Find where the given text appears and provide that cell's center as [x, y] coordinate. 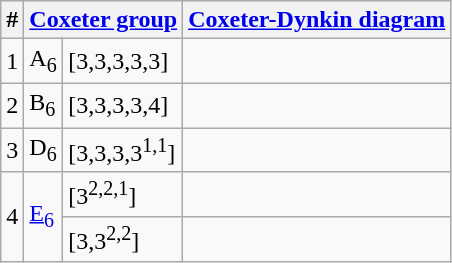
# [12, 20]
Coxeter-Dynkin diagram [317, 20]
[3,32,2] [123, 240]
E6 [44, 216]
B6 [44, 105]
[32,2,1] [123, 194]
2 [12, 105]
3 [12, 150]
[3,3,3,3,4] [123, 105]
Coxeter group [104, 20]
[3,3,3,3,3] [123, 61]
1 [12, 61]
4 [12, 216]
[3,3,3,31,1] [123, 150]
A6 [44, 61]
D6 [44, 150]
